Detect which cell encompasses the target text, then output its (X, Y) center coordinate. 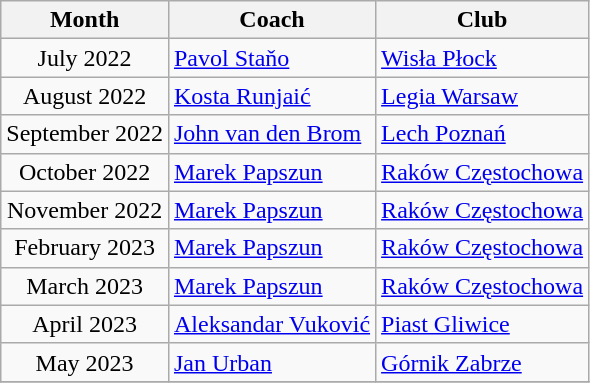
Lech Poznań (482, 134)
Aleksandar Vuković (272, 324)
September 2022 (85, 134)
Coach (272, 20)
April 2023 (85, 324)
Piast Gliwice (482, 324)
Kosta Runjaić (272, 96)
Pavol Staňo (272, 58)
Jan Urban (272, 362)
Wisła Płock (482, 58)
Month (85, 20)
October 2022 (85, 172)
Górnik Zabrze (482, 362)
November 2022 (85, 210)
August 2022 (85, 96)
February 2023 (85, 248)
Club (482, 20)
July 2022 (85, 58)
John van den Brom (272, 134)
March 2023 (85, 286)
Legia Warsaw (482, 96)
May 2023 (85, 362)
